Return the (x, y) coordinate for the center point of the cell that contains the specified text.  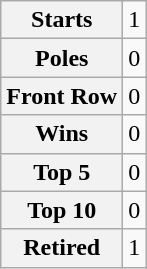
Poles (62, 58)
Retired (62, 248)
Wins (62, 134)
Front Row (62, 96)
Starts (62, 20)
Top 10 (62, 210)
Top 5 (62, 172)
